Extract the [x, y] coordinate from the center of the cell holding the provided text.  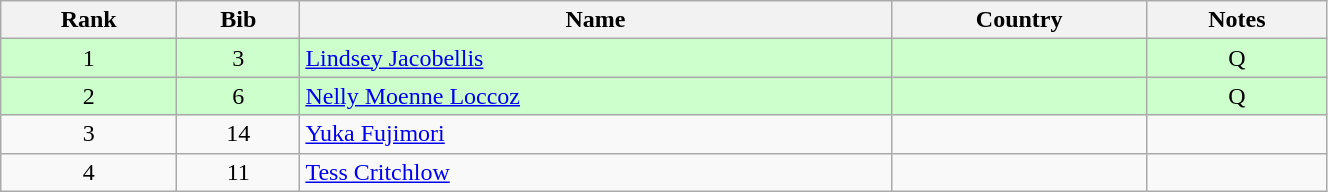
Name [596, 20]
Tess Critchlow [596, 172]
2 [89, 96]
Bib [238, 20]
Yuka Fujimori [596, 134]
4 [89, 172]
11 [238, 172]
Rank [89, 20]
1 [89, 58]
Country [1019, 20]
6 [238, 96]
Nelly Moenne Loccoz [596, 96]
14 [238, 134]
Notes [1236, 20]
Lindsey Jacobellis [596, 58]
